Scan for the cell matching the given text and deliver its [x, y] coordinate at center. 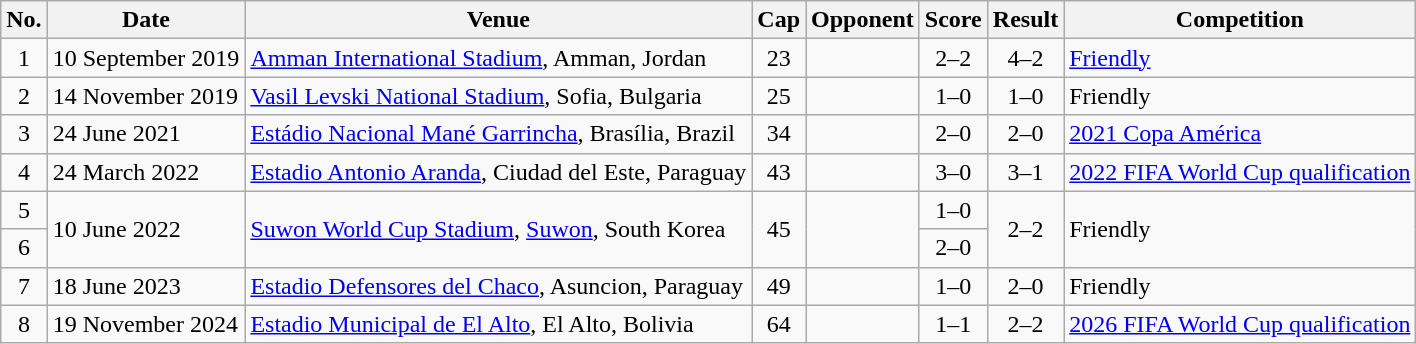
Vasil Levski National Stadium, Sofia, Bulgaria [498, 96]
3–0 [953, 172]
Amman International Stadium, Amman, Jordan [498, 58]
Estadio Antonio Aranda, Ciudad del Este, Paraguay [498, 172]
19 November 2024 [146, 324]
23 [779, 58]
2 [24, 96]
4–2 [1025, 58]
3 [24, 134]
25 [779, 96]
4 [24, 172]
2026 FIFA World Cup qualification [1240, 324]
10 June 2022 [146, 229]
Estádio Nacional Mané Garrincha, Brasília, Brazil [498, 134]
No. [24, 20]
Cap [779, 20]
49 [779, 286]
24 March 2022 [146, 172]
Venue [498, 20]
Score [953, 20]
7 [24, 286]
1 [24, 58]
8 [24, 324]
18 June 2023 [146, 286]
5 [24, 210]
Date [146, 20]
3–1 [1025, 172]
Estadio Defensores del Chaco, Asuncion, Paraguay [498, 286]
6 [24, 248]
Opponent [863, 20]
2022 FIFA World Cup qualification [1240, 172]
1–1 [953, 324]
10 September 2019 [146, 58]
Competition [1240, 20]
34 [779, 134]
45 [779, 229]
Result [1025, 20]
43 [779, 172]
14 November 2019 [146, 96]
Suwon World Cup Stadium, Suwon, South Korea [498, 229]
Estadio Municipal de El Alto, El Alto, Bolivia [498, 324]
2021 Copa América [1240, 134]
24 June 2021 [146, 134]
64 [779, 324]
